Identify which cell holds the provided text, then report its (X, Y) central coordinate. 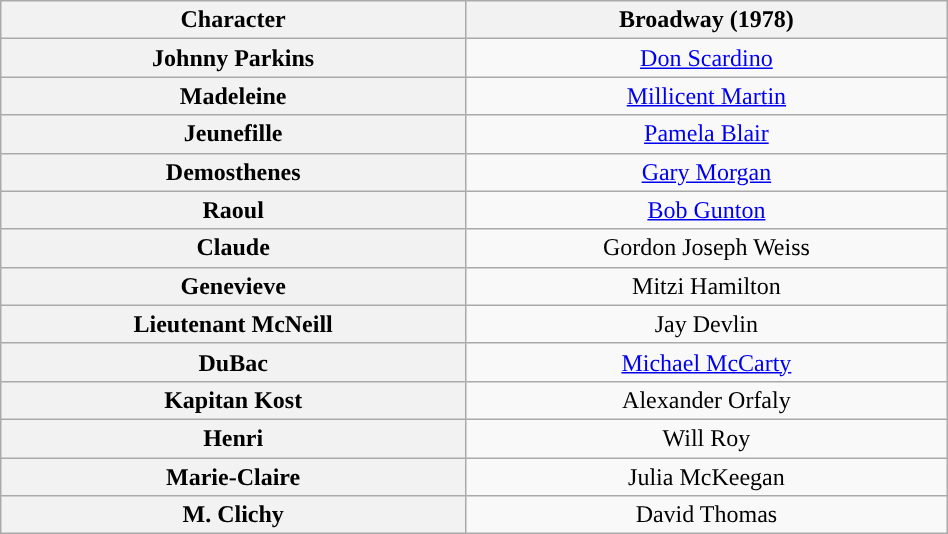
Jay Devlin (707, 324)
Lieutenant McNeill (234, 324)
Marie-Claire (234, 477)
Demosthenes (234, 172)
Madeleine (234, 96)
Gordon Joseph Weiss (707, 248)
Gary Morgan (707, 172)
Pamela Blair (707, 134)
Michael McCarty (707, 362)
David Thomas (707, 515)
Raoul (234, 210)
Jeunefille (234, 134)
Mitzi Hamilton (707, 286)
Broadway (1978) (707, 20)
Millicent Martin (707, 96)
Genevieve (234, 286)
Alexander Orfaly (707, 400)
Johnny Parkins (234, 58)
Claude (234, 248)
Kapitan Kost (234, 400)
Don Scardino (707, 58)
Bob Gunton (707, 210)
Character (234, 20)
Henri (234, 438)
M. Clichy (234, 515)
Will Roy (707, 438)
Julia McKeegan (707, 477)
DuBac (234, 362)
